Determine the [x, y] coordinate at the center of the cell enclosing the given text.  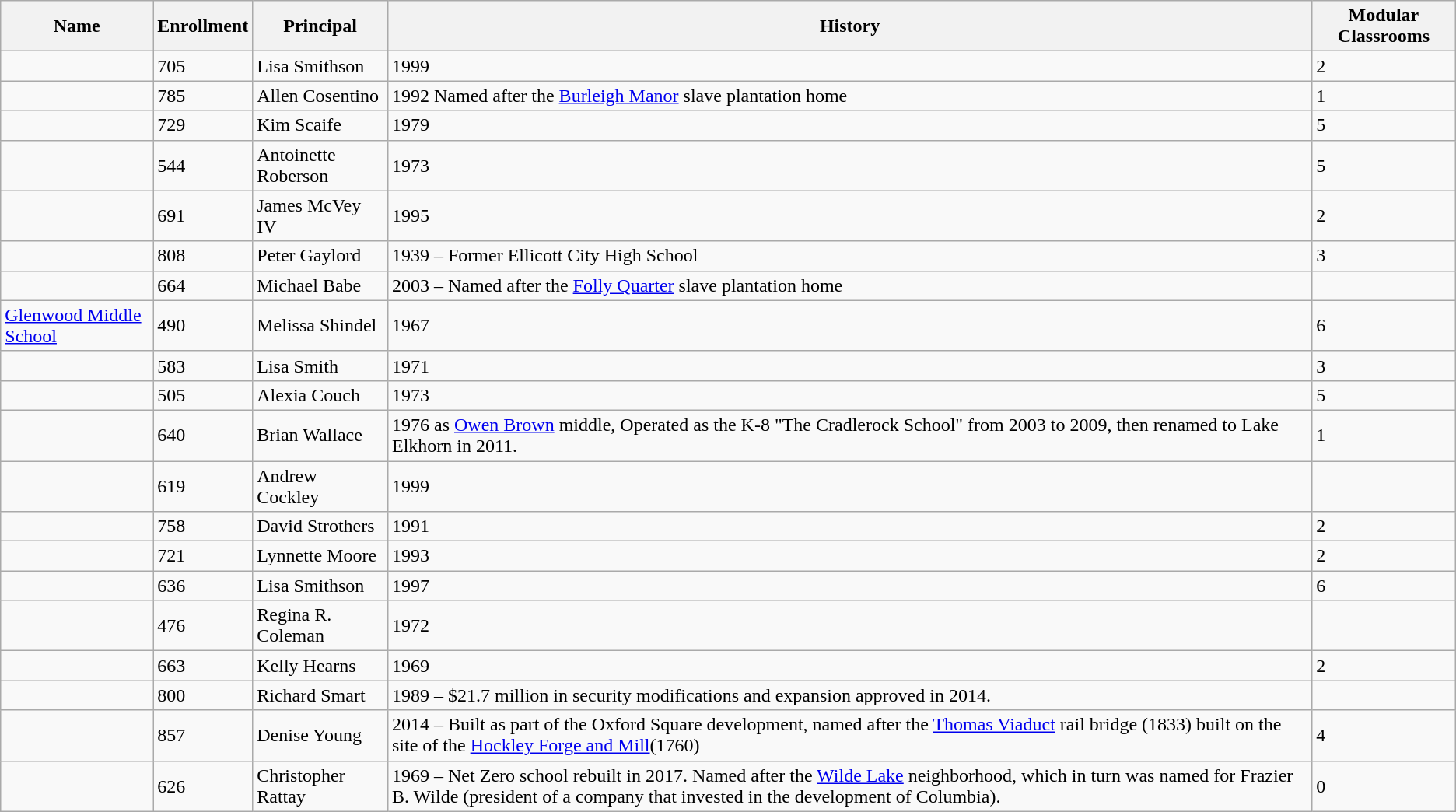
1967 [849, 325]
Andrew Cockley [320, 485]
1939 – Former Ellicott City High School [849, 256]
James McVey IV [320, 216]
476 [203, 625]
Glenwood Middle School [77, 325]
David Strothers [320, 527]
800 [203, 695]
505 [203, 395]
Peter Gaylord [320, 256]
1992 Named after the Burleigh Manor slave plantation home [849, 96]
Kim Scaife [320, 125]
1991 [849, 527]
705 [203, 66]
Christopher Rattay [320, 786]
Enrollment [203, 26]
721 [203, 556]
History [849, 26]
Kelly Hearns [320, 666]
Denise Young [320, 736]
1972 [849, 625]
Allen Cosentino [320, 96]
1989 – $21.7 million in security modifications and expansion approved in 2014. [849, 695]
1976 as Owen Brown middle, Operated as the K-8 "The Cradlerock School" from 2003 to 2009, then renamed to Lake Elkhorn in 2011. [849, 436]
Principal [320, 26]
544 [203, 165]
1997 [849, 586]
619 [203, 485]
1993 [849, 556]
626 [203, 786]
490 [203, 325]
1995 [849, 216]
664 [203, 285]
2003 – Named after the Folly Quarter slave plantation home [849, 285]
1979 [849, 125]
636 [203, 586]
4 [1384, 736]
729 [203, 125]
Name [77, 26]
808 [203, 256]
Brian Wallace [320, 436]
Regina R. Coleman [320, 625]
Richard Smart [320, 695]
Michael Babe [320, 285]
857 [203, 736]
758 [203, 527]
Lynnette Moore [320, 556]
663 [203, 666]
1971 [849, 366]
0 [1384, 786]
1969 [849, 666]
785 [203, 96]
Melissa Shindel [320, 325]
Modular Classrooms [1384, 26]
583 [203, 366]
640 [203, 436]
Alexia Couch [320, 395]
Antoinette Roberson [320, 165]
691 [203, 216]
Lisa Smith [320, 366]
